Scan for the cell matching the given text and deliver its [X, Y] coordinate at center. 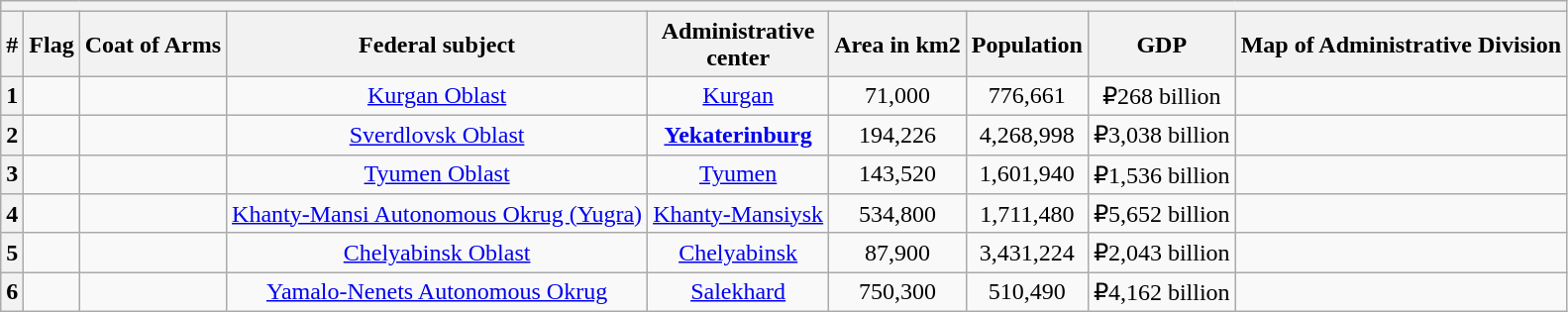
Tyumen Oblast [438, 174]
Chelyabinsk Oblast [438, 253]
Kurgan Oblast [438, 96]
Khanty-Mansiysk [739, 214]
Map of Administrative Division [1401, 44]
₽2,043 billion [1161, 253]
5 [12, 253]
1,601,940 [1026, 174]
Kurgan [739, 96]
194,226 [897, 135]
GDP [1161, 44]
₽5,652 billion [1161, 214]
2 [12, 135]
750,300 [897, 292]
6 [12, 292]
1,711,480 [1026, 214]
Tyumen [739, 174]
4 [12, 214]
₽1,536 billion [1161, 174]
Administrative center [739, 44]
143,520 [897, 174]
1 [12, 96]
3 [12, 174]
Federal subject [438, 44]
4,268,998 [1026, 135]
71,000 [897, 96]
3,431,224 [1026, 253]
Flag [52, 44]
510,490 [1026, 292]
₽3,038 billion [1161, 135]
Khanty-Mansi Autonomous Okrug (Yugra) [438, 214]
Area in km2 [897, 44]
87,900 [897, 253]
Yamalo-Nenets Autonomous Okrug [438, 292]
# [12, 44]
Chelyabinsk [739, 253]
Sverdlovsk Oblast [438, 135]
Salekhard [739, 292]
₽268 billion [1161, 96]
Population [1026, 44]
Coat of Arms [153, 44]
534,800 [897, 214]
₽4,162 billion [1161, 292]
Yekaterinburg [739, 135]
776,661 [1026, 96]
